Return the (x, y) coordinate for the center point of the cell that contains the specified text.  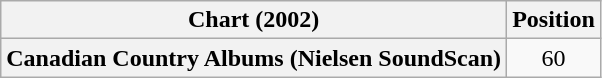
60 (554, 58)
Chart (2002) (254, 20)
Canadian Country Albums (Nielsen SoundScan) (254, 58)
Position (554, 20)
